Search for the cell housing the specified text and yield its [X, Y] center coordinate. 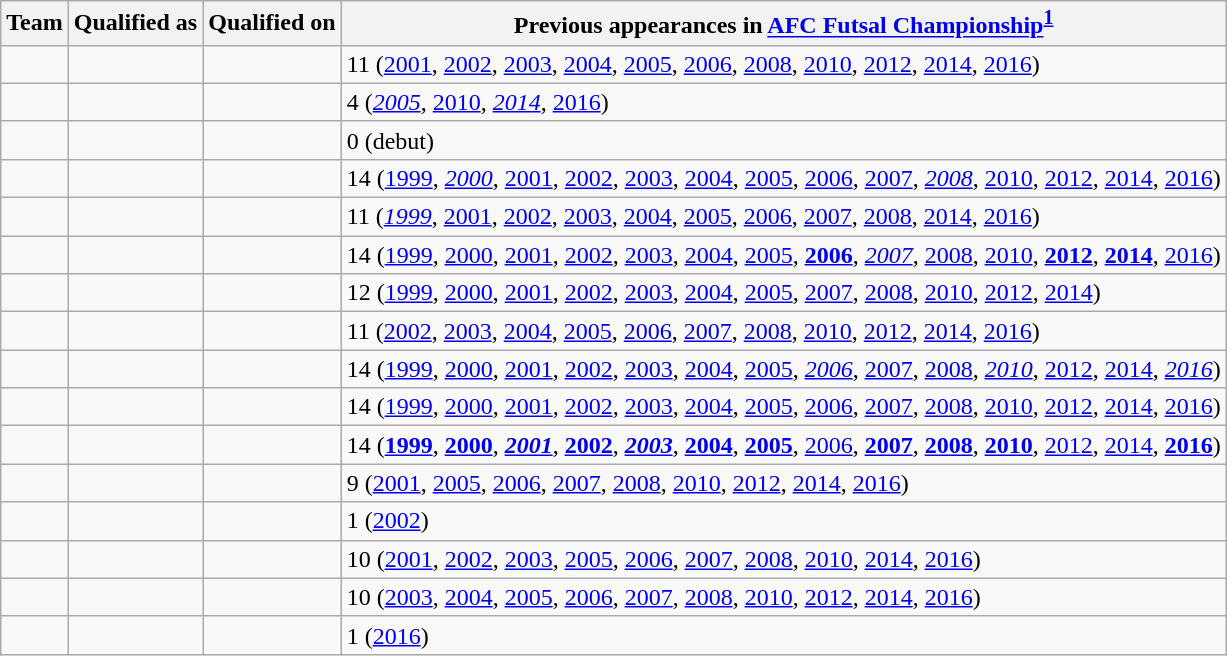
9 (2001, 2005, 2006, 2007, 2008, 2010, 2012, 2014, 2016) [784, 483]
1 (2002) [784, 521]
11 (2002, 2003, 2004, 2005, 2006, 2007, 2008, 2010, 2012, 2014, 2016) [784, 331]
0 (debut) [784, 140]
Qualified on [272, 24]
10 (2003, 2004, 2005, 2006, 2007, 2008, 2010, 2012, 2014, 2016) [784, 597]
Qualified as [135, 24]
11 (2001, 2002, 2003, 2004, 2005, 2006, 2008, 2010, 2012, 2014, 2016) [784, 64]
1 (2016) [784, 635]
12 (1999, 2000, 2001, 2002, 2003, 2004, 2005, 2007, 2008, 2010, 2012, 2014) [784, 293]
10 (2001, 2002, 2003, 2005, 2006, 2007, 2008, 2010, 2014, 2016) [784, 559]
11 (1999, 2001, 2002, 2003, 2004, 2005, 2006, 2007, 2008, 2014, 2016) [784, 217]
Previous appearances in AFC Futsal Championship1 [784, 24]
4 (2005, 2010, 2014, 2016) [784, 102]
Team [35, 24]
